Provide the (X, Y) coordinate of the cell's center where the given text is located.  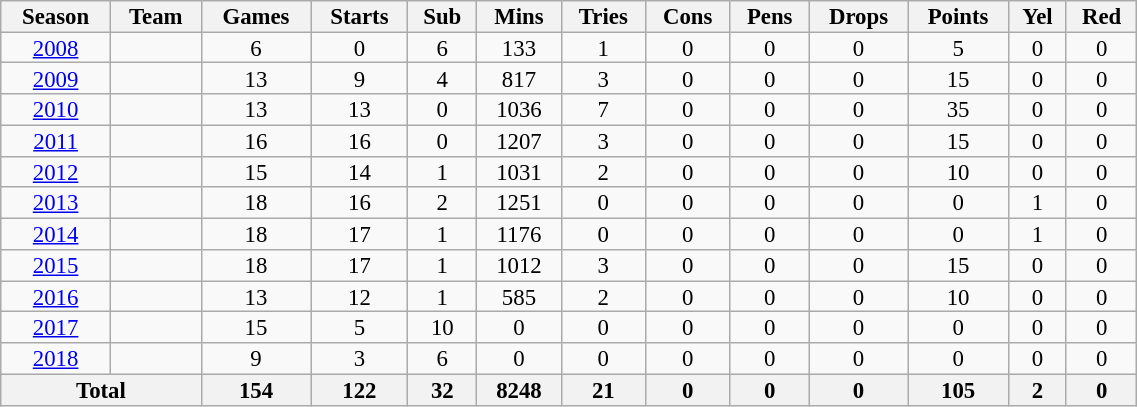
Season (56, 16)
2009 (56, 78)
1251 (520, 204)
817 (520, 78)
2010 (56, 110)
Yel (1037, 16)
2015 (56, 266)
133 (520, 48)
Points (958, 16)
35 (958, 110)
4 (442, 78)
2017 (56, 328)
7 (603, 110)
1036 (520, 110)
2016 (56, 296)
12 (360, 296)
Red (1101, 16)
Sub (442, 16)
Cons (688, 16)
Games (256, 16)
8248 (520, 390)
2014 (56, 234)
2018 (56, 358)
2011 (56, 140)
1012 (520, 266)
Tries (603, 16)
14 (360, 172)
1176 (520, 234)
Drops (858, 16)
Mins (520, 16)
105 (958, 390)
Team (156, 16)
2013 (56, 204)
Pens (770, 16)
32 (442, 390)
2008 (56, 48)
Starts (360, 16)
154 (256, 390)
21 (603, 390)
1207 (520, 140)
1031 (520, 172)
585 (520, 296)
Total (101, 390)
122 (360, 390)
2012 (56, 172)
